Pinpoint the cell where the given text exists, returning its (x, y) midpoint coordinate. 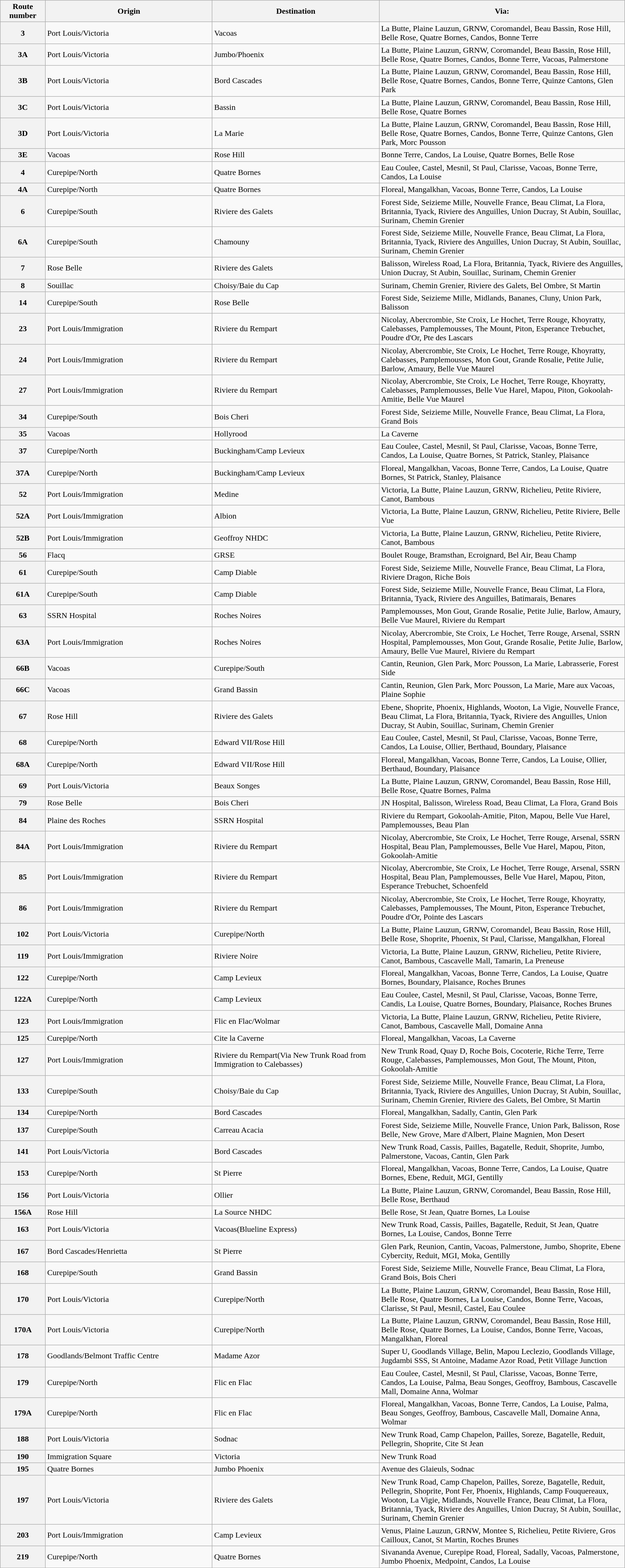
68A (23, 764)
69 (23, 786)
New Trunk Road (502, 1456)
6 (23, 211)
27 (23, 390)
Plaine des Roches (129, 820)
Madame Azor (296, 1356)
Boulet Rouge, Bramsthan, Ecroignard, Bel Air, Beau Champ (502, 555)
La Butte, Plaine Lauzun, GRNW, Coromandel, Beau Bassin, Rose Hill, Belle Rose, Quatre Bornes, Palma (502, 786)
Surinam, Chemin Grenier, Riviere des Galets, Bel Ombre, St Martin (502, 285)
163 (23, 1229)
56 (23, 555)
68 (23, 743)
6A (23, 242)
JN Hospital, Balisson, Wireless Road, Beau Climat, La Flora, Grand Bois (502, 803)
79 (23, 803)
Jumbo/Phoenix (296, 55)
3D (23, 133)
66C (23, 690)
37 (23, 451)
Floreal, Mangalkhan, Sadally, Cantin, Glen Park (502, 1113)
123 (23, 1021)
Geoffroy NHDC (296, 538)
Albion (296, 516)
86 (23, 908)
84A (23, 846)
Route number (23, 11)
La Butte, Plaine Lauzun, GRNW, Coromandel, Beau Bassin, Rose Hill, Belle Rose, Shoprite, Phoenix, St Paul, Clarisse, Mangalkhan, Floreal (502, 934)
122A (23, 999)
La Butte, Plaine Lauzun, GRNW, Coromandel, Beau Bassin, Rose Hill, Belle Rose, Berthaud (502, 1195)
La Source NHDC (296, 1212)
35 (23, 434)
New Trunk Road, Camp Chapelon, Pailles, Soreze, Bagatelle, Reduit, Pellegrin, Shoprite, Cite St Jean (502, 1439)
52B (23, 538)
La Butte, Plaine Lauzun, GRNW, Coromandel, Beau Bassin, Rose Hill, Belle Rose, Quatre Bornes, Candos, Bonne Terre (502, 33)
153 (23, 1173)
Sivananda Avenue, Curepipe Road, Floreal, Sadally, Vacoas, Palmerstone, Jumbo Phoenix, Medpoint, Candos, La Louise (502, 1557)
Bord Cascades/Henrietta (129, 1251)
La Butte, Plaine Lauzun, GRNW, Coromandel, Beau Bassin, Rose Hill, Belle Rose, Quatre Bornes, Candos, Bonne Terre, Quinze Cantons, Glen Park (502, 81)
Floreal, Mangalkhan, Vacoas, Bonne Terre, Candos, La Louise (502, 189)
52A (23, 516)
84 (23, 820)
Bassin (296, 107)
La Butte, Plaine Lauzun, GRNW, Coromandel, Beau Bassin, Rose Hill, Belle Rose, Quatre Bornes (502, 107)
Forest Side, Seizieme Mille, Nouvelle France, Beau Climat, La Flora, Grand Bois (502, 417)
170A (23, 1330)
Floreal, Mangalkhan, Vacoas, Bonne Terre, Candos, La Louise, Palma, Beau Songes, Geoffroy, Bambous, Cascavelle Mall, Domaine Anna, Wolmar (502, 1413)
3A (23, 55)
219 (23, 1557)
Floreal, Mangalkhan, Vacoas, Bonne Terre, Candos, La Louise, Quatre Bornes, Boundary, Plaisance, Roches Brunes (502, 978)
170 (23, 1299)
La Caverne (502, 434)
Sodnac (296, 1439)
Belle Rose, St Jean, Quatre Bornes, La Louise (502, 1212)
3E (23, 155)
122 (23, 978)
3 (23, 33)
23 (23, 329)
8 (23, 285)
Floreal, Mangalkhan, Vacoas, Bonne Terre, Candos, La Louise, Quatre Bornes, Ebene, Reduit, MGI, Gentilly (502, 1173)
188 (23, 1439)
Souillac (129, 285)
195 (23, 1469)
134 (23, 1113)
156A (23, 1212)
Victoria, La Butte, Plaine Lauzun, GRNW, Richelieu, Petite Riviere, Belle Vue (502, 516)
85 (23, 877)
Cite la Caverne (296, 1038)
GRSE (296, 555)
Immigration Square (129, 1456)
34 (23, 417)
Forest Side, Seizieme Mille, Nouvelle France, Union Park, Balisson, Rose Belle, New Grove, Mare d'Albert, Plaine Magnien, Mon Desert (502, 1130)
La Marie (296, 133)
New Trunk Road, Quay D, Roche Bois, Cocoterie, Riche Terre, Terre Rouge, Calebasses, Pamplemousses, Mon Gout, The Mount, Piton, Gokoolah-Amitie (502, 1060)
Floreal, Mangalkhan, Vacoas, La Caverne (502, 1038)
127 (23, 1060)
37A (23, 473)
137 (23, 1130)
Riviere Noire (296, 956)
Cantin, Reunion, Glen Park, Morc Pousson, La Marie, Mare aux Vacoas, Plaine Sophie (502, 690)
197 (23, 1500)
190 (23, 1456)
61 (23, 572)
Beaux Songes (296, 786)
Hollyrood (296, 434)
52 (23, 494)
Ollier (296, 1195)
Riviere du Rempart(Via New Trunk Road from Immigration to Calebasses) (296, 1060)
168 (23, 1273)
Balisson, Wireless Road, La Flora, Britannia, Tyack, Riviere des Anguilles, Union Ducray, St Aubin, Souillac, Surinam, Chemin Grenier (502, 268)
Bonne Terre, Candos, La Louise, Quatre Bornes, Belle Rose (502, 155)
61A (23, 594)
Eau Coulee, Castel, Mesnil, St Paul, Clarisse, Vacoas, Bonne Terre, Candis, La Louise, Quatre Bornes, Boundary, Plaisance, Roches Brunes (502, 999)
Goodlands/Belmont Traffic Centre (129, 1356)
203 (23, 1535)
Eau Coulee, Castel, Mesnil, St Paul, Clarisse, Vacoas, Bonne Terre, Candos, La Louise, Quatre Bornes, St Patrick, Stanley, Plaisance (502, 451)
Victoria, La Butte, Plaine Lauzun, GRNW, Richelieu, Petite Riviere, Canot, Bambous, Cascavelle Mall, Domaine Anna (502, 1021)
3C (23, 107)
Jumbo Phoenix (296, 1469)
Victoria, La Butte, Plaine Lauzun, GRNW, Richelieu, Petite Riviere, Canot, Bambous, Cascavelle Mall, Tamarin, La Preneuse (502, 956)
Vacoas(Blueline Express) (296, 1229)
Forest Side, Seizieme Mille, Midlands, Bananes, Cluny, Union Park, Balisson (502, 303)
14 (23, 303)
Medine (296, 494)
4 (23, 172)
New Trunk Road, Cassis, Pailles, Bagatelle, Reduit, Shoprite, Jumbo, Palmerstone, Vacoas, Cantin, Glen Park (502, 1151)
167 (23, 1251)
Victoria (296, 1456)
Destination (296, 11)
Riviere du Rempart, Gokoolah-Amitie, Piton, Mapou, Belle Vue Harel, Pamplemousses, Beau Plan (502, 820)
Avenue des Glaieuls, Sodnac (502, 1469)
Flacq (129, 555)
67 (23, 716)
Via: (502, 11)
Flic en Flac/Wolmar (296, 1021)
156 (23, 1195)
Forest Side, Seizieme Mille, Nouvelle France, Beau Climat, La Flora, Grand Bois, Bois Cheri (502, 1273)
178 (23, 1356)
Carreau Acacia (296, 1130)
Glen Park, Reunion, Cantin, Vacoas, Palmerstone, Jumbo, Shoprite, Ebene Cybercity, Reduit, MGI, Moka, Gentilly (502, 1251)
179 (23, 1382)
Floreal, Mangalkhan, Vacoas, Bonne Terre, Candos, La Louise, Quatre Bornes, St Patrick, Stanley, Plaisance (502, 473)
La Butte, Plaine Lauzun, GRNW, Coromandel, Beau Bassin, Rose Hill, Belle Rose, Quatre Bornes, Candos, Bonne Terre, Vacoas, Palmerstone (502, 55)
Floreal, Mangalkhan, Vacoas, Bonne Terre, Candos, La Louise, Ollier, Berthaud, Boundary, Plaisance (502, 764)
Origin (129, 11)
Pamplemousses, Mon Gout, Grande Rosalie, Petite Julie, Barlow, Amaury, Belle Vue Maurel, Riviere du Rempart (502, 616)
141 (23, 1151)
Forest Side, Seizieme Mille, Nouvelle France, Beau Climat, La Flora, Riviere Dragon, Riche Bois (502, 572)
133 (23, 1091)
3B (23, 81)
Forest Side, Seizieme Mille, Nouvelle France, Beau Climat, La Flora, Britannia, Tyack, Riviere des Anguilles, Batimarais, Benares (502, 594)
4A (23, 189)
125 (23, 1038)
7 (23, 268)
Eau Coulee, Castel, Mesnil, St Paul, Clarisse, Vacoas, Bonne Terre, Candos, La Louise, Ollier, Berthaud, Boundary, Plaisance (502, 743)
66B (23, 668)
Venus, Plaine Lauzun, GRNW, Montee S, Richelieu, Petite Riviere, Gros Cailloux, Canot, St Martin, Roches Brunes (502, 1535)
Chamouny (296, 242)
63A (23, 642)
63 (23, 616)
24 (23, 360)
179A (23, 1413)
102 (23, 934)
Cantin, Reunion, Glen Park, Morc Pousson, La Marie, Labrasserie, Forest Side (502, 668)
119 (23, 956)
New Trunk Road, Cassis, Pailles, Bagatelle, Reduit, St Jean, Quatre Bornes, La Louise, Candos, Bonne Terre (502, 1229)
Eau Coulee, Castel, Mesnil, St Paul, Clarisse, Vacoas, Bonne Terre, Candos, La Louise (502, 172)
Super U, Goodlands Village, Belin, Mapou Leclezio, Goodlands Village, Jugdambi SSS, St Antoine, Madame Azor Road, Petit Village Junction (502, 1356)
